For the text-containing cell, return its midpoint in [x, y] coordinate format. 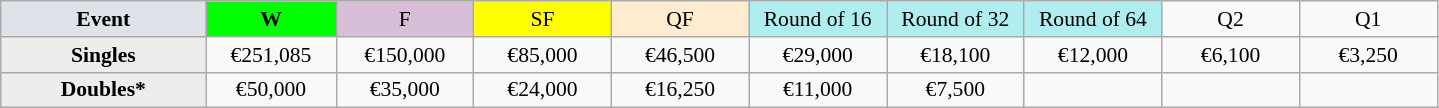
€251,085 [271, 55]
€12,000 [1093, 55]
Round of 16 [818, 19]
Doubles* [104, 90]
€16,250 [680, 90]
Singles [104, 55]
SF [543, 19]
€24,000 [543, 90]
Q2 [1231, 19]
€150,000 [405, 55]
QF [680, 19]
W [271, 19]
Round of 64 [1093, 19]
Round of 32 [955, 19]
€29,000 [818, 55]
€7,500 [955, 90]
€11,000 [818, 90]
€3,250 [1368, 55]
€50,000 [271, 90]
€18,100 [955, 55]
€85,000 [543, 55]
Q1 [1368, 19]
Event [104, 19]
€35,000 [405, 90]
F [405, 19]
€6,100 [1231, 55]
€46,500 [680, 55]
